Locate the cell with the specified text and output its (X, Y) center coordinate. 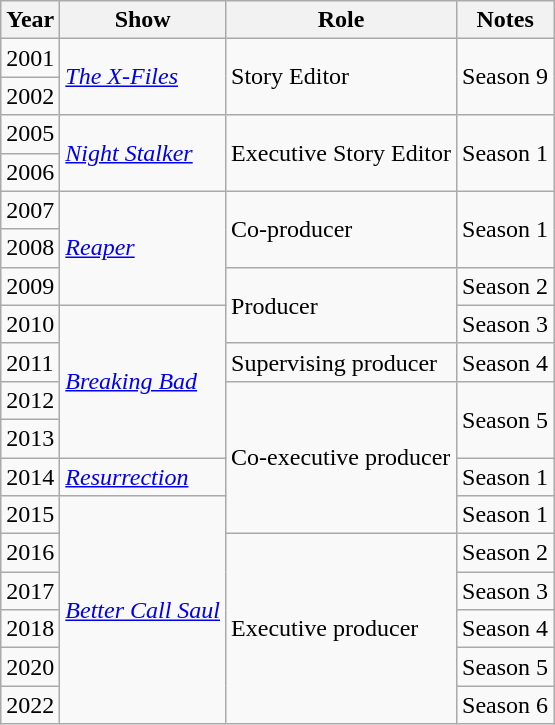
Executive Story Editor (342, 153)
2001 (30, 58)
Co-executive producer (342, 457)
Breaking Bad (143, 381)
Story Editor (342, 77)
2007 (30, 210)
2020 (30, 667)
Better Call Saul (143, 610)
Producer (342, 305)
Season 9 (506, 77)
2013 (30, 438)
Resurrection (143, 477)
2017 (30, 591)
2011 (30, 362)
Year (30, 20)
Notes (506, 20)
Executive producer (342, 629)
2006 (30, 172)
Co-producer (342, 229)
2002 (30, 96)
2008 (30, 248)
Night Stalker (143, 153)
2022 (30, 705)
2005 (30, 134)
2010 (30, 324)
2014 (30, 477)
Reaper (143, 248)
2016 (30, 553)
Role (342, 20)
Supervising producer (342, 362)
2015 (30, 515)
Show (143, 20)
2018 (30, 629)
2009 (30, 286)
The X-Files (143, 77)
Season 6 (506, 705)
2012 (30, 400)
